From the cell containing the given text, extract its center point as (x, y) coordinate. 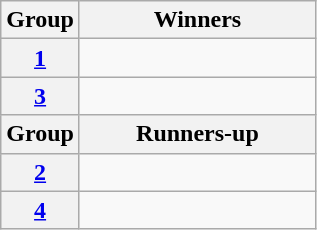
4 (40, 210)
Runners-up (197, 134)
Winners (197, 20)
2 (40, 172)
3 (40, 96)
1 (40, 58)
